Find where the given text appears and provide that cell's center as [X, Y] coordinate. 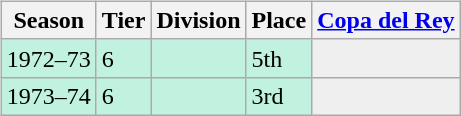
Tier [124, 20]
Season [48, 20]
3rd [279, 96]
1972–73 [48, 58]
Place [279, 20]
5th [279, 58]
Division [198, 20]
Copa del Rey [386, 20]
1973–74 [48, 96]
